Scan for the cell matching the given text and deliver its (X, Y) coordinate at center. 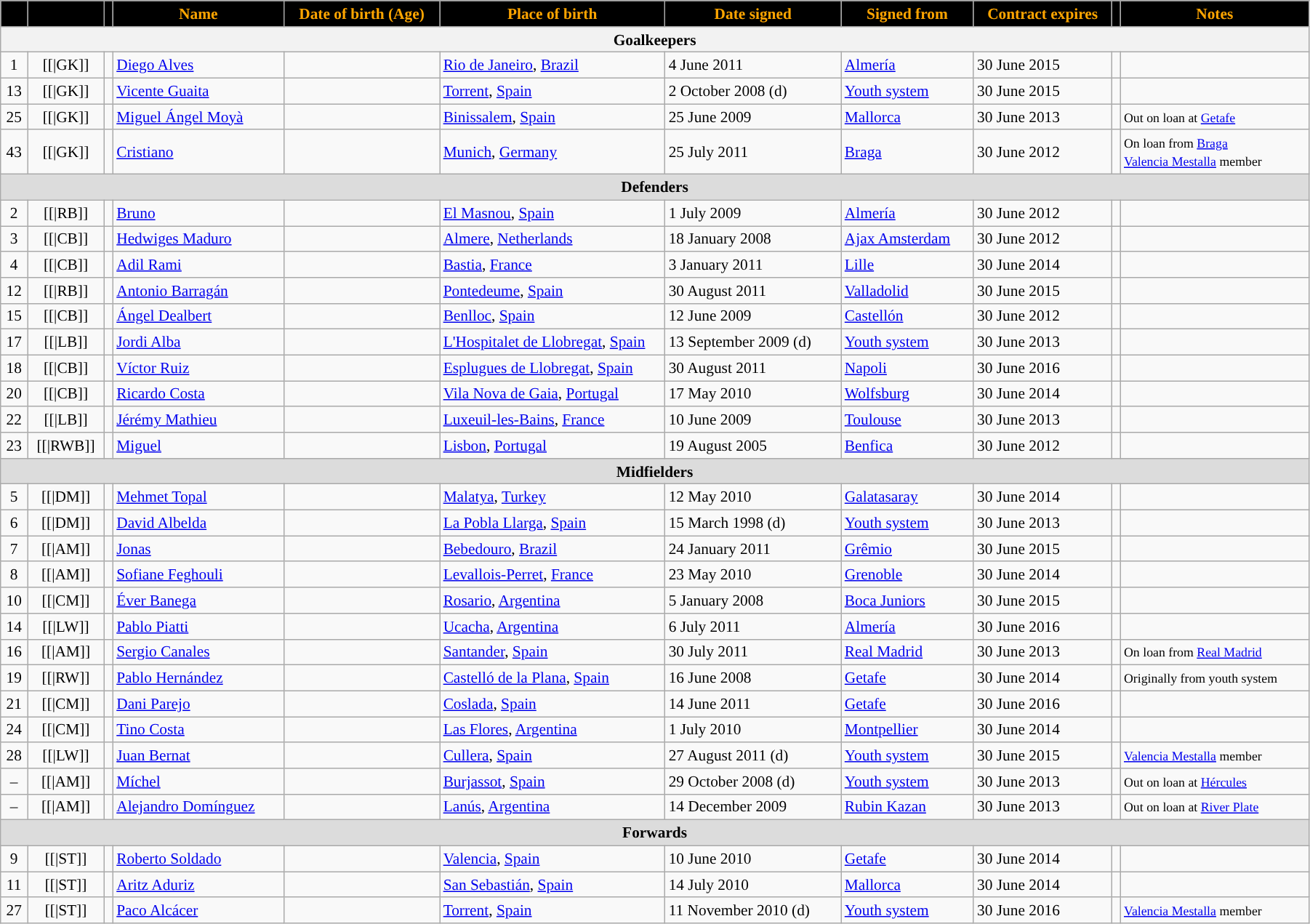
Éver Banega (198, 600)
Grenoble (907, 575)
On loan from BragaValencia Mestalla member (1214, 153)
12 May 2010 (753, 497)
14 December 2009 (753, 807)
5 January 2008 (753, 600)
Jérémy Mathieu (198, 419)
On loan from Real Madrid (1214, 652)
4 June 2011 (753, 65)
25 (15, 117)
Pablo Hernández (198, 678)
30 July 2011 (753, 652)
[[|RWB]] (66, 446)
Alejandro Domínguez (198, 807)
12 June 2009 (753, 316)
Castellón (907, 316)
Midfielders (655, 472)
Aritz Aduriz (198, 885)
10 June 2010 (753, 859)
Out on loan at Getafe (1214, 117)
Valladolid (907, 291)
Pablo Piatti (198, 627)
22 (15, 419)
18 January 2008 (753, 239)
6 (15, 523)
Boca Juniors (907, 600)
Toulouse (907, 419)
Galatasaray (907, 497)
Montpellier (907, 730)
18 (15, 368)
7 (15, 549)
14 (15, 627)
2 (15, 213)
[[|RW]] (66, 678)
Miguel (198, 446)
Luxeuil-les-Bains, France (552, 419)
Bebedouro, Brazil (552, 549)
Malatya, Turkey (552, 497)
Burjassot, Spain (552, 782)
Levallois-Perret, France (552, 575)
15 March 1998 (d) (753, 523)
Ángel Dealbert (198, 316)
12 (15, 291)
20 (15, 394)
Notes (1214, 14)
L'Hospitalet de Llobregat, Spain (552, 342)
Cullera, Spain (552, 755)
17 (15, 342)
Goalkeepers (655, 40)
Sergio Canales (198, 652)
14 June 2011 (753, 704)
Rio de Janeiro, Brazil (552, 65)
1 July 2009 (753, 213)
Miguel Ángel Moyà (198, 117)
Bruno (198, 213)
Forwards (655, 833)
Paco Alcácer (198, 911)
Juan Bernat (198, 755)
Mehmet Topal (198, 497)
El Masnou, Spain (552, 213)
Grêmio (907, 549)
Rubin Kazan (907, 807)
Bastia, France (552, 265)
1 July 2010 (753, 730)
Lisbon, Portugal (552, 446)
Pontedeume, Spain (552, 291)
Date of birth (Age) (361, 14)
Víctor Ruiz (198, 368)
29 October 2008 (d) (753, 782)
19 August 2005 (753, 446)
Signed from (907, 14)
Place of birth (552, 14)
14 July 2010 (753, 885)
2 October 2008 (d) (753, 92)
16 June 2008 (753, 678)
5 (15, 497)
David Albelda (198, 523)
Sofiane Feghouli (198, 575)
28 (15, 755)
8 (15, 575)
Ajax Amsterdam (907, 239)
Contract expires (1042, 14)
25 June 2009 (753, 117)
Castelló de la Plana, Spain (552, 678)
Diego Alves (198, 65)
21 (15, 704)
Vila Nova de Gaia, Portugal (552, 394)
27 (15, 911)
Jordi Alba (198, 342)
Dani Parejo (198, 704)
24 January 2011 (753, 549)
10 (15, 600)
Almere, Netherlands (552, 239)
23 May 2010 (753, 575)
10 June 2009 (753, 419)
Originally from youth system (1214, 678)
6 July 2011 (753, 627)
Defenders (655, 188)
Adil Rami (198, 265)
13 (15, 92)
Coslada, Spain (552, 704)
Esplugues de Llobregat, Spain (552, 368)
Míchel (198, 782)
Hedwiges Maduro (198, 239)
Jonas (198, 549)
16 (15, 652)
1 (15, 65)
27 August 2011 (d) (753, 755)
Cristiano (198, 153)
Out on loan at Hércules (1214, 782)
11 November 2010 (d) (753, 911)
Name (198, 14)
3 January 2011 (753, 265)
43 (15, 153)
19 (15, 678)
17 May 2010 (753, 394)
Benlloc, Spain (552, 316)
3 (15, 239)
24 (15, 730)
4 (15, 265)
San Sebastián, Spain (552, 885)
Braga (907, 153)
Binissalem, Spain (552, 117)
Lanús, Argentina (552, 807)
Antonio Barragán (198, 291)
9 (15, 859)
Rosario, Argentina (552, 600)
Vicente Guaita (198, 92)
Las Flores, Argentina (552, 730)
Out on loan at River Plate (1214, 807)
Tino Costa (198, 730)
Lille (907, 265)
Napoli (907, 368)
25 July 2011 (753, 153)
Valencia, Spain (552, 859)
13 September 2009 (d) (753, 342)
Ricardo Costa (198, 394)
Wolfsburg (907, 394)
Santander, Spain (552, 652)
Real Madrid (907, 652)
15 (15, 316)
Munich, Germany (552, 153)
23 (15, 446)
Benfica (907, 446)
La Pobla Llarga, Spain (552, 523)
Ucacha, Argentina (552, 627)
11 (15, 885)
Roberto Soldado (198, 859)
Date signed (753, 14)
